Search for the cell housing the specified text and yield its (X, Y) center coordinate. 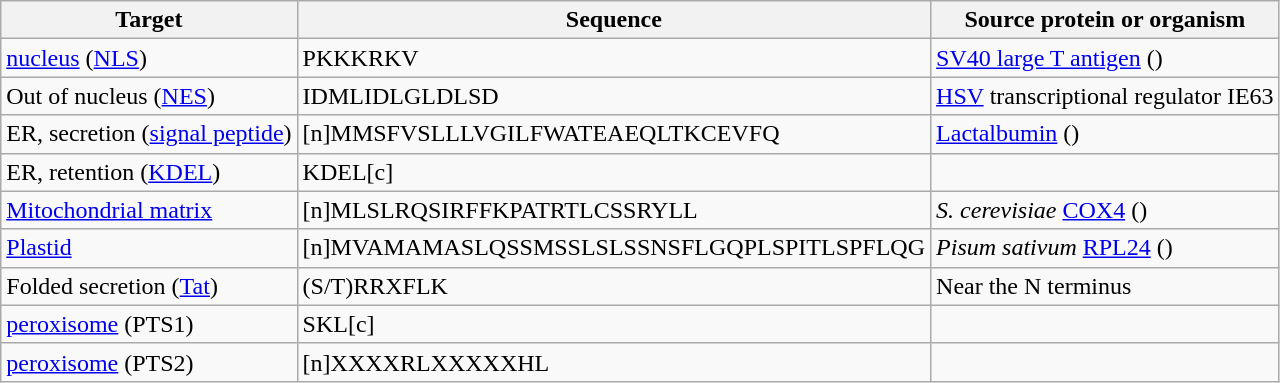
(S/T)RRXFLK (614, 286)
Plastid (149, 248)
SV40 large T antigen () (1106, 58)
[n]MVAMAMASLQSSMSSLSLSSNSFLGQPLSPITLSPFLQG (614, 248)
[n]MMSFVSLLLVGILFWATEAEQLTKCEVFQ (614, 134)
[n]MLSLRQSIRFFKPATRTLCSSRYLL (614, 210)
Near the N terminus (1106, 286)
SKL[c] (614, 324)
Sequence (614, 20)
IDMLIDLGLDLSD (614, 96)
Lactalbumin () (1106, 134)
PKKKRKV (614, 58)
S. cerevisiae COX4 () (1106, 210)
Mitochondrial matrix (149, 210)
Folded secretion (Tat) (149, 286)
Out of nucleus (NES) (149, 96)
Pisum sativum RPL24 () (1106, 248)
Target (149, 20)
peroxisome (PTS1) (149, 324)
HSV transcriptional regulator IE63 (1106, 96)
peroxisome (PTS2) (149, 362)
Source protein or organism (1106, 20)
nucleus (NLS) (149, 58)
[n]XXXXRLXXXXXHL (614, 362)
ER, retention (KDEL) (149, 172)
ER, secretion (signal peptide) (149, 134)
KDEL[c] (614, 172)
